Detect which cell encompasses the target text, then output its (x, y) center coordinate. 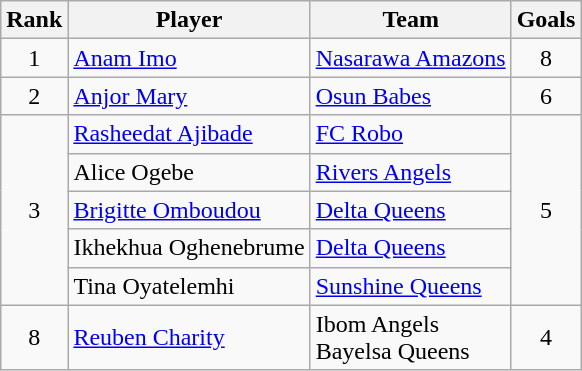
Tina Oyatelemhi (189, 286)
3 (34, 210)
Rank (34, 20)
Sunshine Queens (410, 286)
6 (546, 96)
4 (546, 338)
Ibom AngelsBayelsa Queens (410, 338)
1 (34, 58)
Ikhekhua Oghenebrume (189, 248)
Brigitte Omboudou (189, 210)
Player (189, 20)
Goals (546, 20)
Anjor Mary (189, 96)
Osun Babes (410, 96)
Reuben Charity (189, 338)
Rasheedat Ajibade (189, 134)
Rivers Angels (410, 172)
Nasarawa Amazons (410, 58)
2 (34, 96)
5 (546, 210)
Team (410, 20)
Anam Imo (189, 58)
Alice Ogebe (189, 172)
FC Robo (410, 134)
